Locate the cell with the specified text and output its [X, Y] center coordinate. 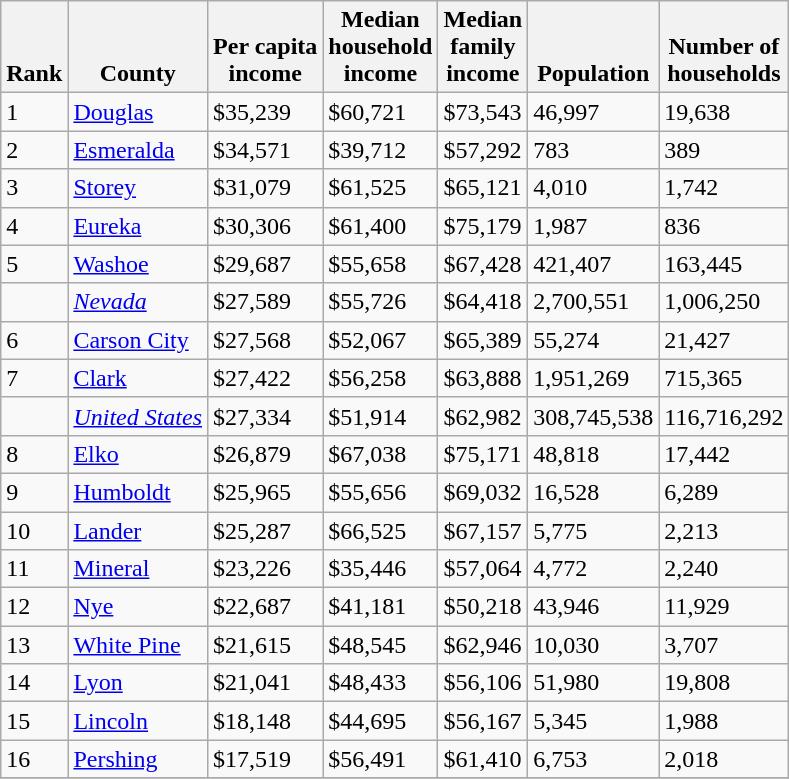
$65,389 [483, 340]
$73,543 [483, 112]
17,442 [724, 454]
$35,239 [266, 112]
308,745,538 [594, 416]
$55,656 [380, 492]
46,997 [594, 112]
$56,106 [483, 683]
5 [34, 264]
$27,589 [266, 302]
$31,079 [266, 188]
$18,148 [266, 721]
$57,064 [483, 569]
$25,965 [266, 492]
Elko [138, 454]
$75,179 [483, 226]
21,427 [724, 340]
$52,067 [380, 340]
$26,879 [266, 454]
116,716,292 [724, 416]
$66,525 [380, 531]
Nye [138, 607]
12 [34, 607]
$56,491 [380, 759]
$51,914 [380, 416]
$60,721 [380, 112]
389 [724, 150]
$67,038 [380, 454]
County [138, 47]
15 [34, 721]
$69,032 [483, 492]
4,010 [594, 188]
783 [594, 150]
$48,433 [380, 683]
$62,982 [483, 416]
715,365 [724, 378]
Population [594, 47]
$61,525 [380, 188]
Medianhouseholdincome [380, 47]
4,772 [594, 569]
6,753 [594, 759]
Lyon [138, 683]
Rank [34, 47]
$27,422 [266, 378]
11,929 [724, 607]
4 [34, 226]
10 [34, 531]
Per capitaincome [266, 47]
$17,519 [266, 759]
Clark [138, 378]
2,700,551 [594, 302]
19,808 [724, 683]
$21,041 [266, 683]
White Pine [138, 645]
1 [34, 112]
1,988 [724, 721]
Carson City [138, 340]
11 [34, 569]
$25,287 [266, 531]
8 [34, 454]
$41,181 [380, 607]
163,445 [724, 264]
$55,726 [380, 302]
$67,157 [483, 531]
$27,334 [266, 416]
Washoe [138, 264]
$55,658 [380, 264]
United States [138, 416]
1,742 [724, 188]
$61,410 [483, 759]
$39,712 [380, 150]
7 [34, 378]
2,240 [724, 569]
13 [34, 645]
$48,545 [380, 645]
5,775 [594, 531]
2,213 [724, 531]
1,987 [594, 226]
$29,687 [266, 264]
Pershing [138, 759]
$34,571 [266, 150]
$67,428 [483, 264]
Esmeralda [138, 150]
9 [34, 492]
43,946 [594, 607]
6 [34, 340]
Humboldt [138, 492]
6,289 [724, 492]
421,407 [594, 264]
3 [34, 188]
Douglas [138, 112]
$44,695 [380, 721]
Lander [138, 531]
$21,615 [266, 645]
$63,888 [483, 378]
1,951,269 [594, 378]
Number ofhouseholds [724, 47]
Medianfamilyincome [483, 47]
$65,121 [483, 188]
51,980 [594, 683]
2,018 [724, 759]
836 [724, 226]
Storey [138, 188]
$35,446 [380, 569]
$56,258 [380, 378]
3,707 [724, 645]
Nevada [138, 302]
$30,306 [266, 226]
Eureka [138, 226]
2 [34, 150]
Lincoln [138, 721]
55,274 [594, 340]
1,006,250 [724, 302]
$27,568 [266, 340]
$61,400 [380, 226]
10,030 [594, 645]
19,638 [724, 112]
14 [34, 683]
Mineral [138, 569]
$22,687 [266, 607]
48,818 [594, 454]
$56,167 [483, 721]
$62,946 [483, 645]
$75,171 [483, 454]
16,528 [594, 492]
$50,218 [483, 607]
$64,418 [483, 302]
16 [34, 759]
$57,292 [483, 150]
5,345 [594, 721]
$23,226 [266, 569]
